From the cell containing the given text, extract its center point as [X, Y] coordinate. 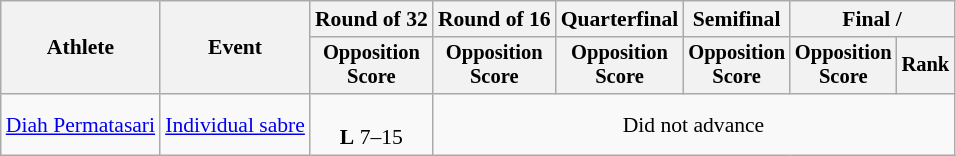
Athlete [80, 48]
Diah Permatasari [80, 124]
Round of 16 [494, 19]
Round of 32 [372, 19]
Semifinal [736, 19]
Final / [872, 19]
L 7–15 [372, 124]
Did not advance [694, 124]
Event [235, 48]
Individual sabre [235, 124]
Quarterfinal [620, 19]
Rank [926, 66]
